Capture the cell that displays the provided text and extract its [X, Y] central coordinate. 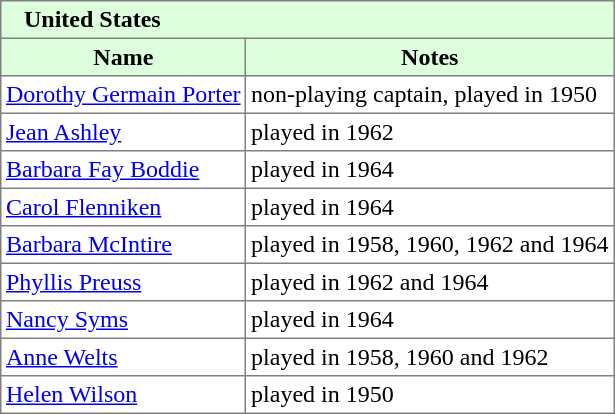
Phyllis Preuss [124, 282]
non-playing captain, played in 1950 [430, 95]
Jean Ashley [124, 132]
Carol Flenniken [124, 207]
United States [308, 20]
played in 1950 [430, 395]
Anne Welts [124, 357]
played in 1958, 1960, 1962 and 1964 [430, 245]
Dorothy Germain Porter [124, 95]
played in 1958, 1960 and 1962 [430, 357]
played in 1962 and 1964 [430, 282]
Name [124, 57]
Barbara McIntire [124, 245]
Barbara Fay Boddie [124, 170]
Nancy Syms [124, 320]
Notes [430, 57]
Helen Wilson [124, 395]
played in 1962 [430, 132]
